Locate the cell with the specified text and output its (X, Y) center coordinate. 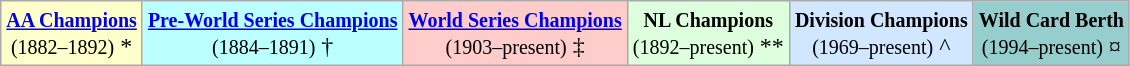
Pre-World Series Champions(1884–1891) † (272, 34)
World Series Champions(1903–present) ‡ (515, 34)
Wild Card Berth(1994–present) ¤ (1051, 34)
AA Champions(1882–1892) * (72, 34)
Division Champions(1969–present) ^ (881, 34)
NL Champions(1892–present) ** (708, 34)
